Identify which cell holds the provided text, then report its [x, y] central coordinate. 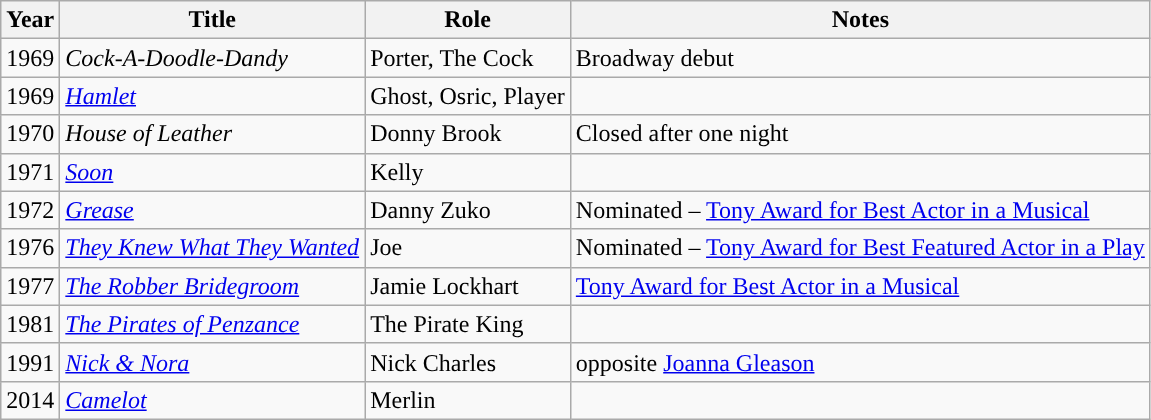
They Knew What They Wanted [212, 248]
Nick Charles [468, 362]
Hamlet [212, 96]
1991 [30, 362]
1970 [30, 134]
Tony Award for Best Actor in a Musical [860, 286]
Jamie Lockhart [468, 286]
The Pirate King [468, 324]
Nominated – Tony Award for Best Featured Actor in a Play [860, 248]
Year [30, 20]
opposite Joanna Gleason [860, 362]
1971 [30, 172]
Grease [212, 210]
2014 [30, 400]
Merlin [468, 400]
The Robber Bridegroom [212, 286]
Role [468, 20]
Joe [468, 248]
Soon [212, 172]
Danny Zuko [468, 210]
Nominated – Tony Award for Best Actor in a Musical [860, 210]
1976 [30, 248]
Title [212, 20]
House of Leather [212, 134]
Camelot [212, 400]
Cock-A-Doodle-Dandy [212, 58]
Donny Brook [468, 134]
Nick & Nora [212, 362]
Kelly [468, 172]
The Pirates of Penzance [212, 324]
Porter, The Cock [468, 58]
Closed after one night [860, 134]
1977 [30, 286]
Broadway debut [860, 58]
1981 [30, 324]
Ghost, Osric, Player [468, 96]
1972 [30, 210]
Notes [860, 20]
